Find where the given text appears and provide that cell's center as [X, Y] coordinate. 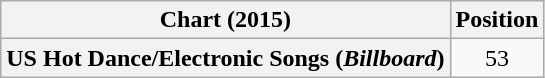
Chart (2015) [226, 20]
Position [497, 20]
53 [497, 58]
US Hot Dance/Electronic Songs (Billboard) [226, 58]
